Capture the cell that displays the provided text and extract its [x, y] central coordinate. 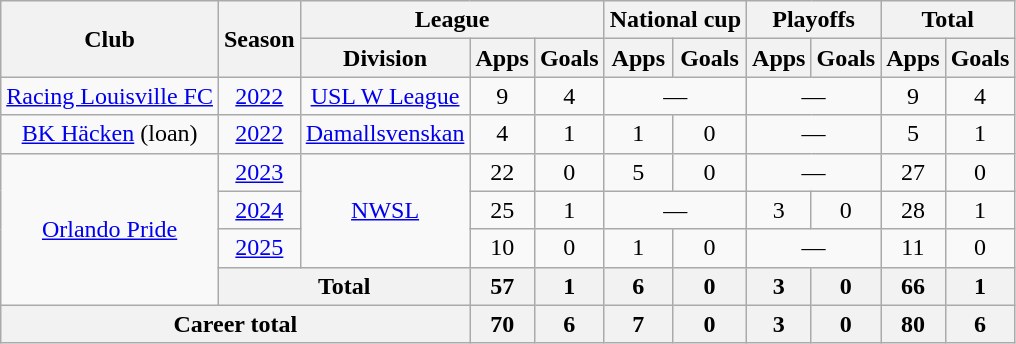
Club [110, 39]
28 [913, 210]
Racing Louisville FC [110, 96]
Career total [236, 324]
27 [913, 172]
League [452, 20]
Division [385, 58]
2025 [259, 248]
25 [502, 210]
NWSL [385, 210]
Damallsvenskan [385, 134]
80 [913, 324]
Season [259, 39]
57 [502, 286]
2024 [259, 210]
7 [638, 324]
Playoffs [814, 20]
BK Häcken (loan) [110, 134]
70 [502, 324]
11 [913, 248]
22 [502, 172]
66 [913, 286]
USL W League [385, 96]
National cup [675, 20]
Orlando Pride [110, 229]
2023 [259, 172]
10 [502, 248]
